Identify which cell holds the provided text, then report its [x, y] central coordinate. 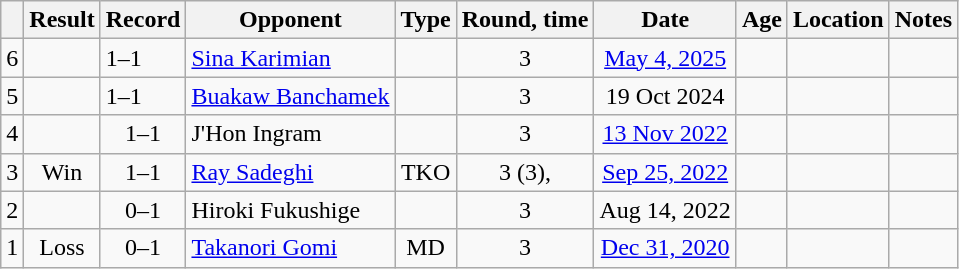
TKO [426, 172]
Result [62, 20]
3 (3), [525, 172]
13 Nov 2022 [665, 134]
Aug 14, 2022 [665, 210]
May 4, 2025 [665, 58]
Round, time [525, 20]
Date [665, 20]
Location [838, 20]
Win [62, 172]
Sina Karimian [290, 58]
2 [12, 210]
Age [762, 20]
Ray Sadeghi [290, 172]
Record [143, 20]
Type [426, 20]
Opponent [290, 20]
19 Oct 2024 [665, 96]
MD [426, 248]
Loss [62, 248]
Sep 25, 2022 [665, 172]
Hiroki Fukushige [290, 210]
4 [12, 134]
1 [12, 248]
Buakaw Banchamek [290, 96]
Takanori Gomi [290, 248]
J'Hon Ingram [290, 134]
Dec 31, 2020 [665, 248]
5 [12, 96]
Notes [923, 20]
6 [12, 58]
